Locate the cell with the specified text and output its (x, y) center coordinate. 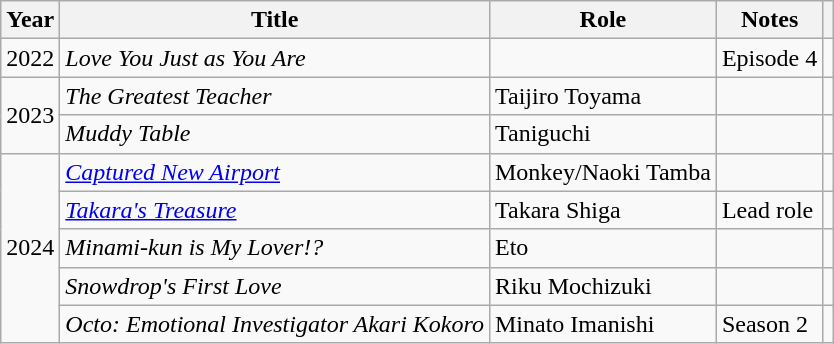
Takara's Treasure (275, 210)
Taijiro Toyama (602, 96)
Captured New Airport (275, 172)
Season 2 (769, 324)
Octo: Emotional Investigator Akari Kokoro (275, 324)
Eto (602, 248)
Lead role (769, 210)
Episode 4 (769, 58)
Year (30, 20)
The Greatest Teacher (275, 96)
Snowdrop's First Love (275, 286)
Love You Just as You Are (275, 58)
Muddy Table (275, 134)
Minato Imanishi (602, 324)
2024 (30, 248)
Monkey/Naoki Tamba (602, 172)
2022 (30, 58)
Role (602, 20)
2023 (30, 115)
Taniguchi (602, 134)
Takara Shiga (602, 210)
Minami-kun is My Lover!? (275, 248)
Title (275, 20)
Notes (769, 20)
Riku Mochizuki (602, 286)
